Output the [X, Y] coordinate of the center of the cell containing the given text.  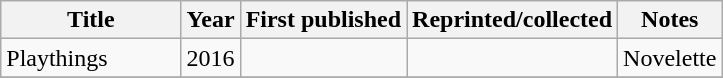
Year [210, 20]
Title [91, 20]
Reprinted/collected [512, 20]
Notes [670, 20]
Novelette [670, 58]
First published [323, 20]
2016 [210, 58]
Playthings [91, 58]
